Identify which cell holds the provided text, then report its [X, Y] central coordinate. 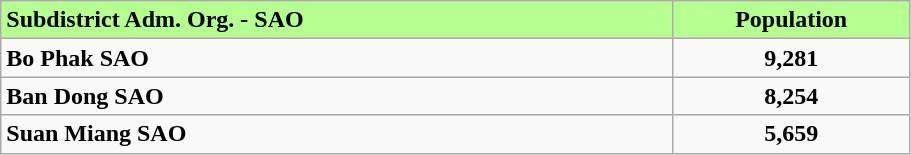
8,254 [791, 96]
Suan Miang SAO [337, 134]
5,659 [791, 134]
Bo Phak SAO [337, 58]
Ban Dong SAO [337, 96]
Subdistrict Adm. Org. - SAO [337, 20]
9,281 [791, 58]
Population [791, 20]
